Provide the [x, y] coordinate of the cell's center where the given text is located.  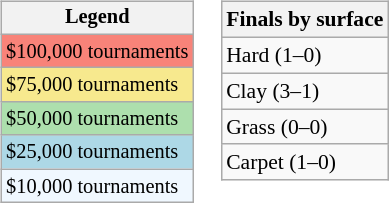
Clay (3–1) [304, 91]
$75,000 tournaments [97, 85]
Finals by surface [304, 20]
$25,000 tournaments [97, 152]
Carpet (1–0) [304, 162]
Grass (0–0) [304, 127]
$10,000 tournaments [97, 186]
Hard (1–0) [304, 55]
Legend [97, 18]
$100,000 tournaments [97, 51]
$50,000 tournaments [97, 119]
